Find where the given text appears and provide that cell's center as [X, Y] coordinate. 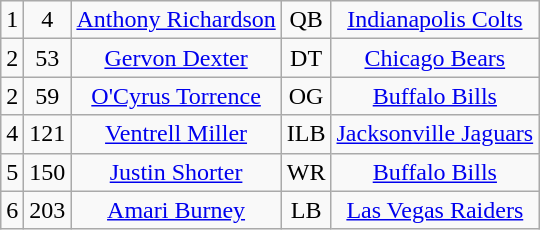
53 [48, 58]
150 [48, 172]
Las Vegas Raiders [435, 210]
Ventrell Miller [176, 134]
Indianapolis Colts [435, 20]
1 [12, 20]
WR [306, 172]
Justin Shorter [176, 172]
DT [306, 58]
5 [12, 172]
QB [306, 20]
121 [48, 134]
Jacksonville Jaguars [435, 134]
59 [48, 96]
O'Cyrus Torrence [176, 96]
Anthony Richardson [176, 20]
Chicago Bears [435, 58]
6 [12, 210]
ILB [306, 134]
LB [306, 210]
Amari Burney [176, 210]
OG [306, 96]
203 [48, 210]
Gervon Dexter [176, 58]
